Output the [x, y] coordinate of the center of the cell containing the given text.  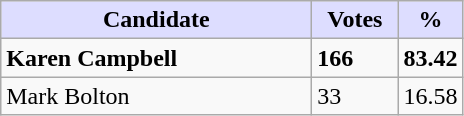
166 [355, 58]
Votes [355, 20]
Candidate [156, 20]
83.42 [430, 58]
Karen Campbell [156, 58]
Mark Bolton [156, 96]
% [430, 20]
33 [355, 96]
16.58 [430, 96]
